Pinpoint the cell where the given text exists, returning its [x, y] midpoint coordinate. 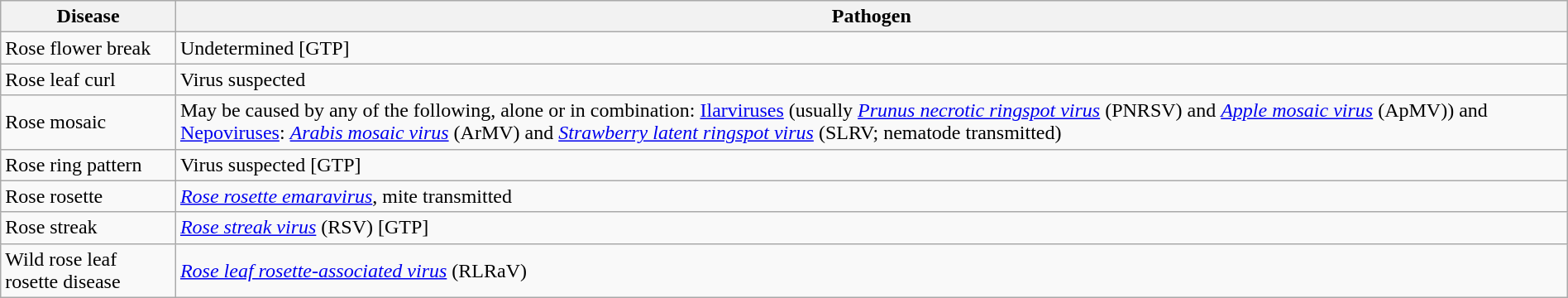
Rose mosaic [88, 123]
Rose streak [88, 228]
Rose rosette emaravirus, mite transmitted [872, 196]
Virus suspected [872, 79]
Rose streak virus (RSV) [GTP] [872, 228]
Pathogen [872, 17]
Rose rosette [88, 196]
Rose flower break [88, 48]
Wild rose leaf rosette disease [88, 270]
Rose leaf rosette-associated virus (RLRaV) [872, 270]
Virus suspected [GTP] [872, 165]
Rose leaf curl [88, 79]
Rose ring pattern [88, 165]
Undetermined [GTP] [872, 48]
Disease [88, 17]
